Search for the cell housing the specified text and yield its [X, Y] center coordinate. 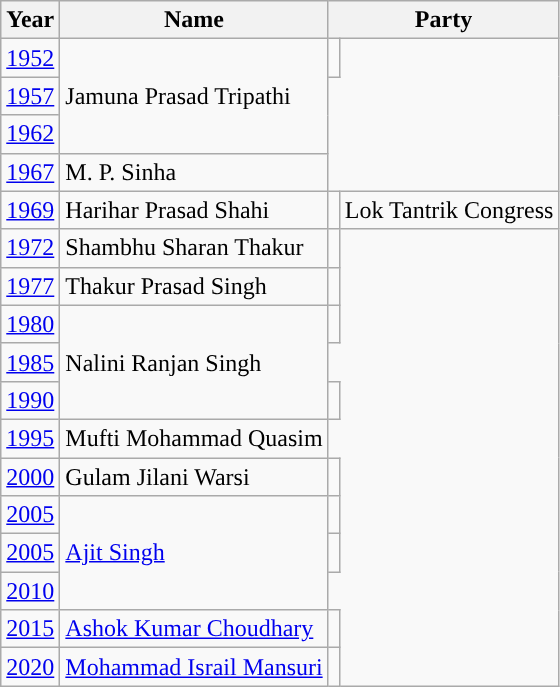
Jamuna Prasad Tripathi [194, 96]
Ajit Singh [194, 553]
Ashok Kumar Choudhary [194, 629]
1990 [30, 400]
2020 [30, 667]
M. P. Sinha [194, 172]
1962 [30, 134]
Mufti Mohammad Quasim [194, 438]
Lok Tantrik Congress [449, 210]
Year [30, 20]
2000 [30, 477]
Gulam Jilani Warsi [194, 477]
Name [194, 20]
1967 [30, 172]
Shambhu Sharan Thakur [194, 248]
Harihar Prasad Shahi [194, 210]
1980 [30, 324]
1952 [30, 58]
1985 [30, 362]
2015 [30, 629]
Mohammad Israil Mansuri [194, 667]
1995 [30, 438]
1957 [30, 96]
Thakur Prasad Singh [194, 286]
1969 [30, 210]
2010 [30, 591]
1977 [30, 286]
Nalini Ranjan Singh [194, 362]
1972 [30, 248]
Party [444, 20]
